Output the (X, Y) coordinate of the center of the cell containing the given text.  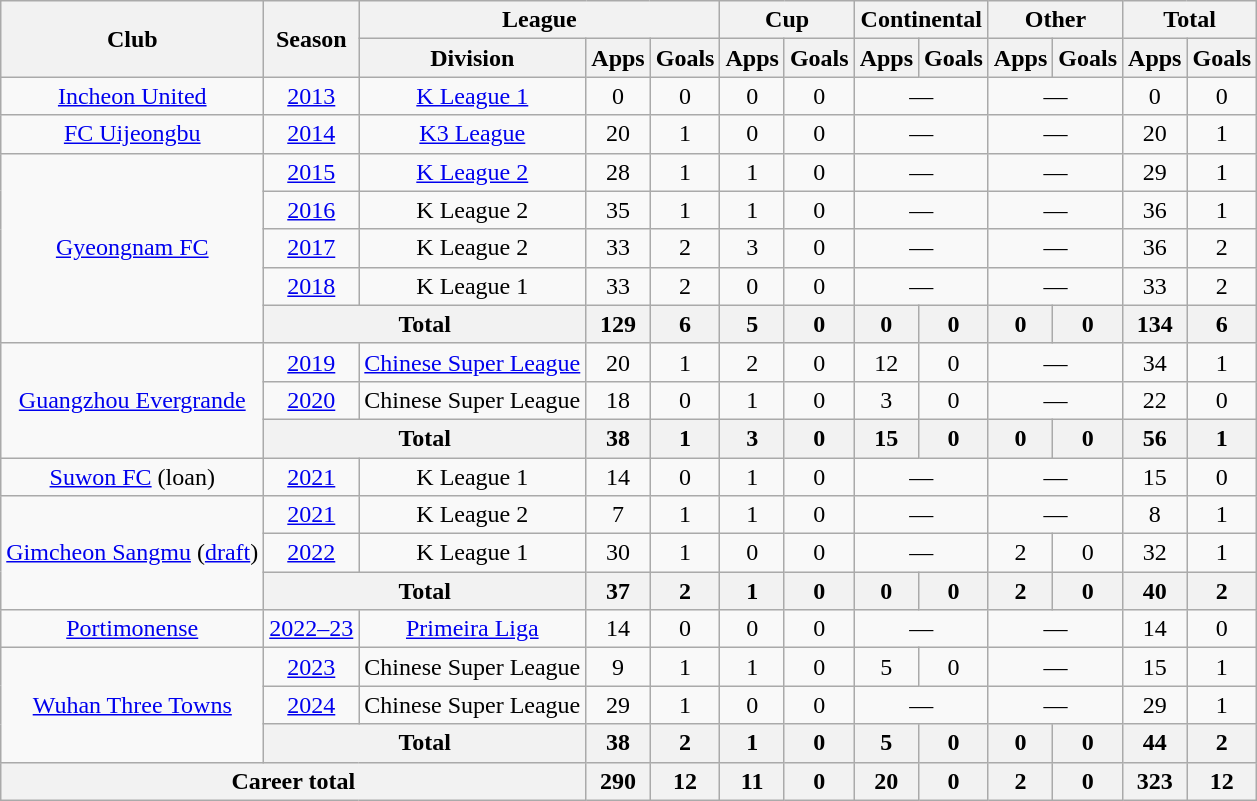
323 (1155, 781)
11 (752, 781)
9 (618, 667)
Wuhan Three Towns (132, 705)
2020 (312, 400)
290 (618, 781)
37 (618, 591)
2013 (312, 96)
2018 (312, 286)
22 (1155, 400)
Suwon FC (loan) (132, 477)
28 (618, 172)
Portimonense (132, 629)
League (540, 20)
Gyeongnam FC (132, 248)
2014 (312, 134)
34 (1155, 362)
30 (618, 553)
44 (1155, 743)
134 (1155, 324)
Career total (294, 781)
Division (472, 58)
2015 (312, 172)
2017 (312, 248)
Gimcheon Sangmu (draft) (132, 553)
2022–23 (312, 629)
40 (1155, 591)
18 (618, 400)
Primeira Liga (472, 629)
129 (618, 324)
FC Uijeongbu (132, 134)
Incheon United (132, 96)
2016 (312, 210)
2022 (312, 553)
K3 League (472, 134)
Cup (787, 20)
8 (1155, 515)
Guangzhou Evergrande (132, 400)
Continental (921, 20)
2023 (312, 667)
2024 (312, 705)
2019 (312, 362)
56 (1155, 438)
32 (1155, 553)
Club (132, 39)
Other (1055, 20)
7 (618, 515)
Season (312, 39)
35 (618, 210)
